Determine the (X, Y) coordinate at the center of the cell enclosing the given text.  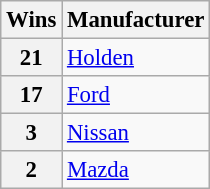
Manufacturer (136, 20)
3 (32, 133)
21 (32, 58)
Ford (136, 95)
17 (32, 95)
Holden (136, 58)
Wins (32, 20)
Nissan (136, 133)
Mazda (136, 170)
2 (32, 170)
